Output the (X, Y) coordinate of the center of the cell containing the given text.  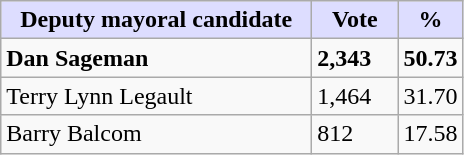
Deputy mayoral candidate (156, 20)
812 (355, 134)
Dan Sageman (156, 58)
Terry Lynn Legault (156, 96)
50.73 (430, 58)
2,343 (355, 58)
% (430, 20)
31.70 (430, 96)
1,464 (355, 96)
Vote (355, 20)
17.58 (430, 134)
Barry Balcom (156, 134)
